Scan for the cell matching the given text and deliver its (x, y) coordinate at center. 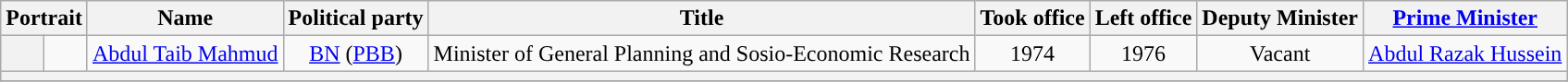
1974 (1032, 53)
Abdul Taib Mahmud (185, 53)
Minister of General Planning and Sosio-Economic Research (701, 53)
Vacant (1280, 53)
Portrait (44, 18)
Prime Minister (1465, 18)
Abdul Razak Hussein (1465, 53)
Left office (1143, 18)
BN (PBB) (355, 53)
1976 (1143, 53)
Deputy Minister (1280, 18)
Name (185, 18)
Took office (1032, 18)
Title (701, 18)
Political party (355, 18)
